Capture the cell that displays the provided text and extract its [X, Y] central coordinate. 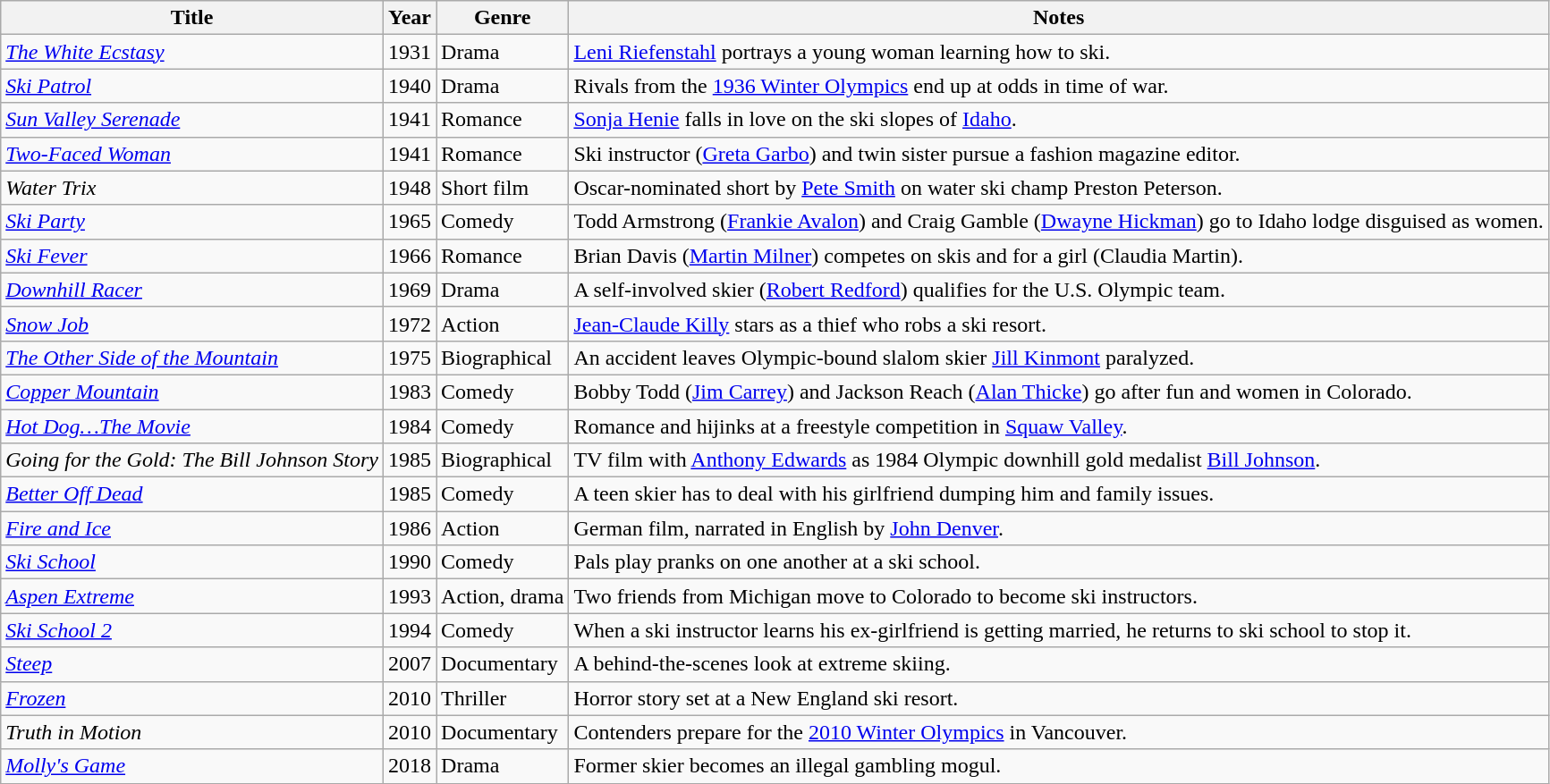
Copper Mountain [192, 392]
A behind-the-scenes look at extreme skiing. [1059, 664]
Pals play pranks on one another at a ski school. [1059, 562]
Genre [503, 18]
The White Ecstasy [192, 52]
Oscar-nominated short by Pete Smith on water ski champ Preston Peterson. [1059, 188]
Bobby Todd (Jim Carrey) and Jackson Reach (Alan Thicke) go after fun and women in Colorado. [1059, 392]
Frozen [192, 698]
Former skier becomes an illegal gambling mogul. [1059, 766]
1990 [410, 562]
Ski instructor (Greta Garbo) and twin sister pursue a fashion magazine editor. [1059, 154]
1972 [410, 324]
1986 [410, 528]
Hot Dog…The Movie [192, 426]
Steep [192, 664]
Going for the Gold: The Bill Johnson Story [192, 460]
Sun Valley Serenade [192, 120]
Romance and hijinks at a freestyle competition in Squaw Valley. [1059, 426]
Molly's Game [192, 766]
1993 [410, 596]
1931 [410, 52]
Two-Faced Woman [192, 154]
1948 [410, 188]
Brian Davis (Martin Milner) competes on skis and for a girl (Claudia Martin). [1059, 256]
1966 [410, 256]
TV film with Anthony Edwards as 1984 Olympic downhill gold medalist Bill Johnson. [1059, 460]
Aspen Extreme [192, 596]
2007 [410, 664]
Water Trix [192, 188]
Two friends from Michigan move to Colorado to become ski instructors. [1059, 596]
Ski School [192, 562]
1940 [410, 86]
Action, drama [503, 596]
Truth in Motion [192, 732]
Ski Party [192, 222]
Todd Armstrong (Frankie Avalon) and Craig Gamble (Dwayne Hickman) go to Idaho lodge disguised as women. [1059, 222]
A self-involved skier (Robert Redford) qualifies for the U.S. Olympic team. [1059, 290]
Horror story set at a New England ski resort. [1059, 698]
Fire and Ice [192, 528]
Jean-Claude Killy stars as a thief who robs a ski resort. [1059, 324]
Leni Riefenstahl portrays a young woman learning how to ski. [1059, 52]
2018 [410, 766]
Ski School 2 [192, 630]
Ski Patrol [192, 86]
Sonja Henie falls in love on the ski slopes of Idaho. [1059, 120]
When a ski instructor learns his ex-girlfriend is getting married, he returns to ski school to stop it. [1059, 630]
An accident leaves Olympic-bound slalom skier Jill Kinmont paralyzed. [1059, 358]
Better Off Dead [192, 494]
Short film [503, 188]
Contenders prepare for the 2010 Winter Olympics in Vancouver. [1059, 732]
Ski Fever [192, 256]
1984 [410, 426]
Downhill Racer [192, 290]
1994 [410, 630]
Year [410, 18]
German film, narrated in English by John Denver. [1059, 528]
A teen skier has to deal with his girlfriend dumping him and family issues. [1059, 494]
The Other Side of the Mountain [192, 358]
1975 [410, 358]
Notes [1059, 18]
1969 [410, 290]
Snow Job [192, 324]
Thriller [503, 698]
Rivals from the 1936 Winter Olympics end up at odds in time of war. [1059, 86]
1965 [410, 222]
Title [192, 18]
1983 [410, 392]
